Identify which cell holds the provided text, then report its (X, Y) central coordinate. 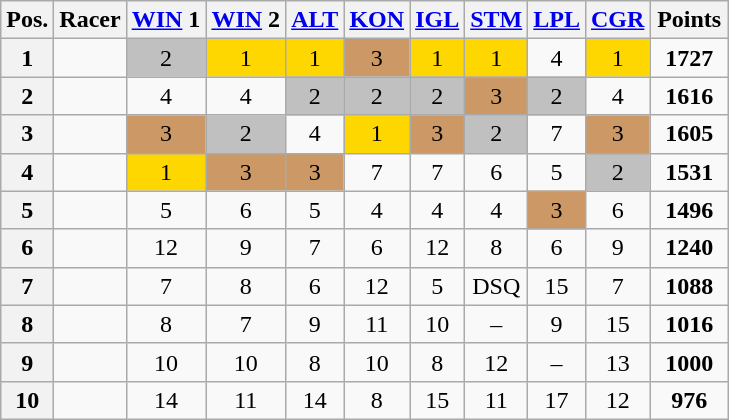
1616 (690, 96)
IGL (438, 20)
17 (557, 400)
1016 (690, 324)
Racer (90, 20)
WIN 2 (246, 20)
1088 (690, 286)
Points (690, 20)
976 (690, 400)
CGR (617, 20)
1496 (690, 210)
1000 (690, 362)
LPL (557, 20)
1240 (690, 248)
1605 (690, 134)
DSQ (496, 286)
1727 (690, 58)
Pos. (28, 20)
1531 (690, 172)
13 (617, 362)
STM (496, 20)
KON (377, 20)
ALT (315, 20)
WIN 1 (166, 20)
